Identify which cell holds the provided text, then report its [x, y] central coordinate. 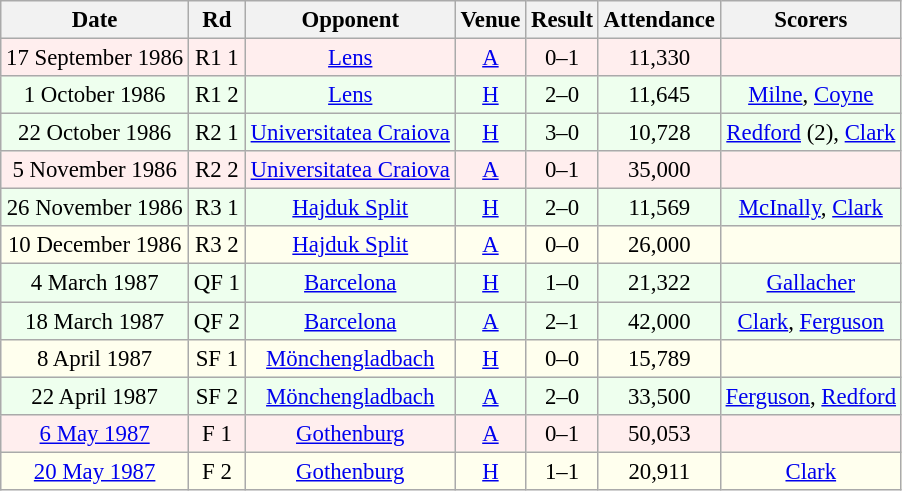
4 March 1987 [95, 283]
10 December 1986 [95, 245]
10,728 [659, 133]
SF 2 [218, 396]
42,000 [659, 321]
QF 2 [218, 321]
11,330 [659, 58]
Venue [490, 20]
F 2 [218, 471]
6 May 1987 [95, 433]
R2 2 [218, 170]
Gallacher [810, 283]
Rd [218, 20]
17 September 1986 [95, 58]
McInally, Clark [810, 208]
21,322 [659, 283]
20 May 1987 [95, 471]
5 November 1986 [95, 170]
20,911 [659, 471]
R1 1 [218, 58]
F 1 [218, 433]
Clark, Ferguson [810, 321]
SF 1 [218, 358]
Scorers [810, 20]
Ferguson, Redford [810, 396]
R2 1 [218, 133]
33,500 [659, 396]
Date [95, 20]
26 November 1986 [95, 208]
R1 2 [218, 95]
R3 1 [218, 208]
1–0 [562, 283]
Milne, Coyne [810, 95]
15,789 [659, 358]
8 April 1987 [95, 358]
50,053 [659, 433]
11,569 [659, 208]
2–1 [562, 321]
18 March 1987 [95, 321]
1 October 1986 [95, 95]
Result [562, 20]
1–1 [562, 471]
22 April 1987 [95, 396]
Opponent [350, 20]
26,000 [659, 245]
22 October 1986 [95, 133]
QF 1 [218, 283]
Attendance [659, 20]
R3 2 [218, 245]
3–0 [562, 133]
11,645 [659, 95]
Clark [810, 471]
35,000 [659, 170]
Redford (2), Clark [810, 133]
